Locate the cell with the specified text and output its [x, y] center coordinate. 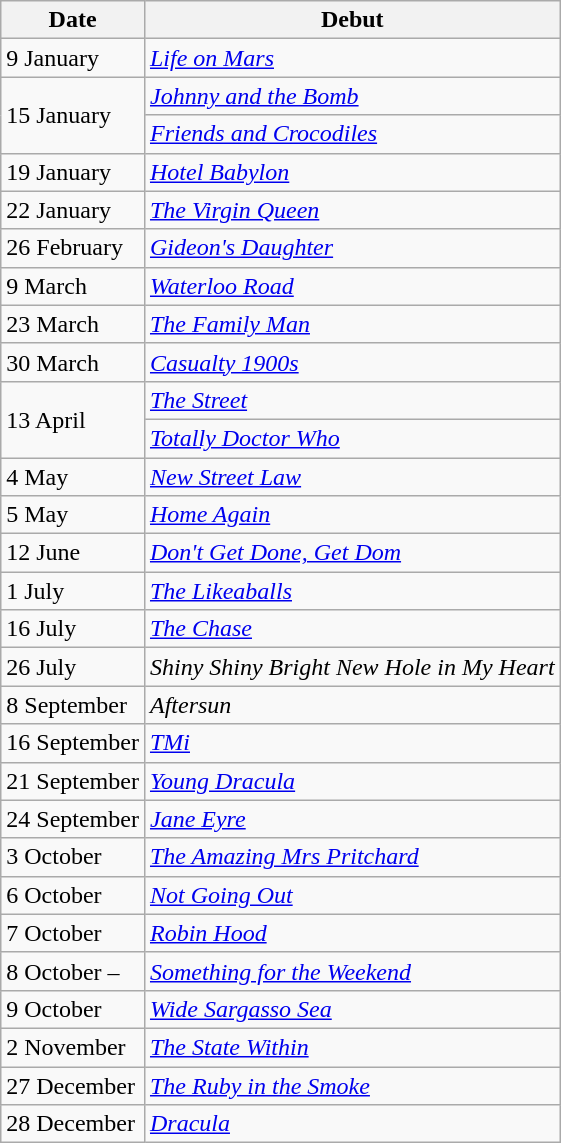
5 May [73, 515]
9 October [73, 1009]
Something for the Weekend [352, 971]
1 July [73, 591]
28 December [73, 1124]
Johnny and the Bomb [352, 96]
Wide Sargasso Sea [352, 1009]
26 July [73, 667]
Aftersun [352, 705]
22 January [73, 210]
Jane Eyre [352, 819]
The Virgin Queen [352, 210]
Home Again [352, 515]
24 September [73, 819]
16 July [73, 629]
The Street [352, 400]
26 February [73, 248]
21 September [73, 781]
13 April [73, 419]
Waterloo Road [352, 286]
3 October [73, 857]
Casualty 1900s [352, 362]
The State Within [352, 1047]
Hotel Babylon [352, 172]
12 June [73, 553]
The Chase [352, 629]
9 January [73, 58]
30 March [73, 362]
The Likeaballs [352, 591]
Date [73, 20]
Debut [352, 20]
7 October [73, 933]
The Family Man [352, 324]
The Amazing Mrs Pritchard [352, 857]
4 May [73, 477]
Dracula [352, 1124]
The Ruby in the Smoke [352, 1085]
19 January [73, 172]
27 December [73, 1085]
15 January [73, 115]
Shiny Shiny Bright New Hole in My Heart [352, 667]
8 September [73, 705]
Don't Get Done, Get Dom [352, 553]
New Street Law [352, 477]
TMi [352, 743]
9 March [73, 286]
Robin Hood [352, 933]
Totally Doctor Who [352, 438]
Young Dracula [352, 781]
Friends and Crocodiles [352, 134]
Gideon's Daughter [352, 248]
16 September [73, 743]
Life on Mars [352, 58]
2 November [73, 1047]
Not Going Out [352, 895]
8 October – [73, 971]
23 March [73, 324]
6 October [73, 895]
